Detect which cell encompasses the target text, then output its [x, y] center coordinate. 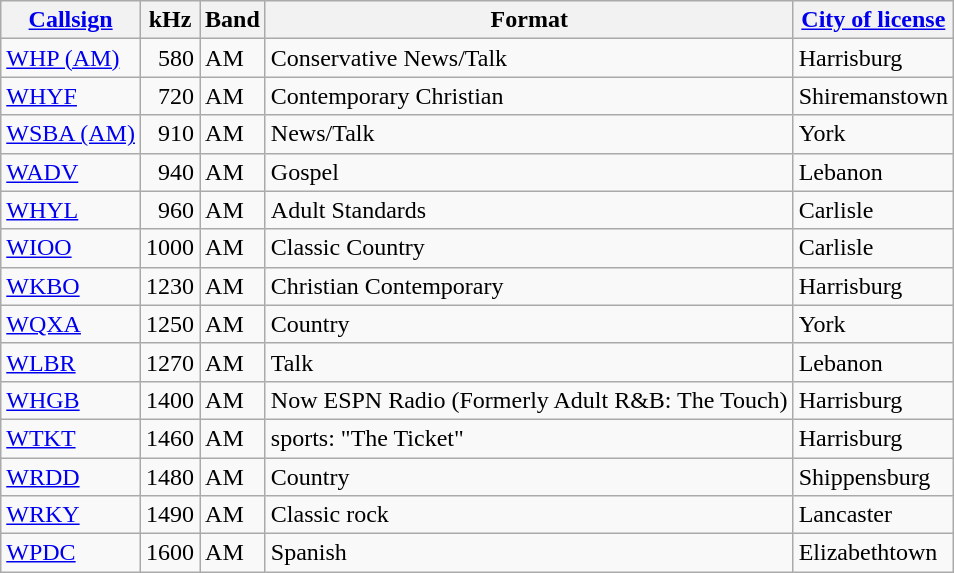
Talk [529, 362]
1400 [170, 400]
WQXA [71, 324]
1270 [170, 362]
WPDC [71, 553]
WIOO [71, 248]
Lancaster [873, 515]
940 [170, 172]
WRKY [71, 515]
Conservative News/Talk [529, 58]
Contemporary Christian [529, 96]
WHYL [71, 210]
1230 [170, 286]
WHP (AM) [71, 58]
Classic rock [529, 515]
1480 [170, 477]
WHGB [71, 400]
sports: "The Ticket" [529, 438]
Classic Country [529, 248]
580 [170, 58]
Callsign [71, 20]
1600 [170, 553]
Elizabethtown [873, 553]
WADV [71, 172]
910 [170, 134]
1250 [170, 324]
News/Talk [529, 134]
WLBR [71, 362]
1000 [170, 248]
720 [170, 96]
1460 [170, 438]
kHz [170, 20]
Format [529, 20]
Christian Contemporary [529, 286]
Band [233, 20]
Gospel [529, 172]
960 [170, 210]
Now ESPN Radio (Formerly Adult R&B: The Touch) [529, 400]
Shippensburg [873, 477]
WSBA (AM) [71, 134]
City of license [873, 20]
WKBO [71, 286]
Spanish [529, 553]
WHYF [71, 96]
Adult Standards [529, 210]
1490 [170, 515]
Shiremanstown [873, 96]
WRDD [71, 477]
WTKT [71, 438]
